Provide the (X, Y) coordinate of the cell's center where the given text is located.  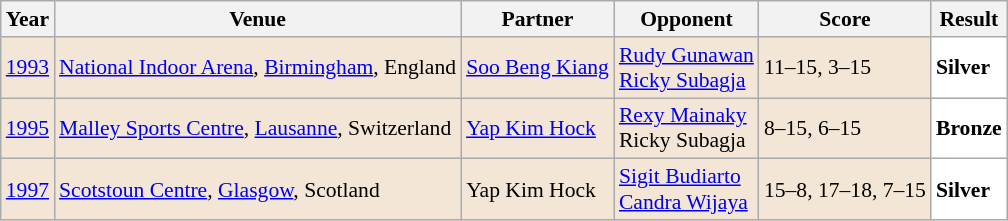
11–15, 3–15 (845, 68)
Sigit Budiarto Candra Wijaya (686, 190)
Year (28, 19)
15–8, 17–18, 7–15 (845, 190)
Soo Beng Kiang (538, 68)
Rudy Gunawan Ricky Subagja (686, 68)
Result (969, 19)
Opponent (686, 19)
National Indoor Arena, Birmingham, England (258, 68)
Partner (538, 19)
Rexy Mainaky Ricky Subagja (686, 128)
8–15, 6–15 (845, 128)
Malley Sports Centre, Lausanne, Switzerland (258, 128)
Venue (258, 19)
Bronze (969, 128)
1997 (28, 190)
Scotstoun Centre, Glasgow, Scotland (258, 190)
1993 (28, 68)
Score (845, 19)
1995 (28, 128)
